Detect which cell encompasses the target text, then output its [X, Y] center coordinate. 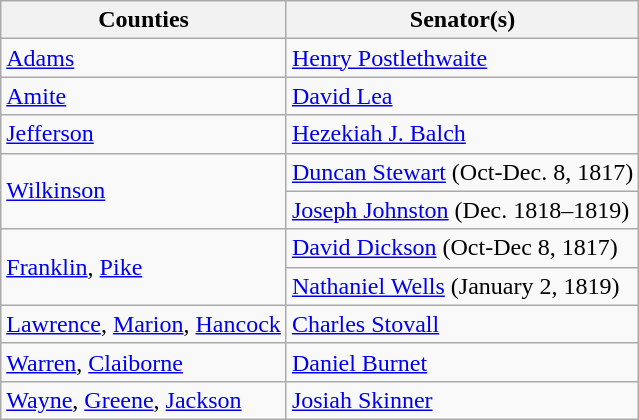
Franklin, Pike [144, 267]
Duncan Stewart (Oct-Dec. 8, 1817) [462, 172]
Warren, Claiborne [144, 362]
Jefferson [144, 134]
Nathaniel Wells (January 2, 1819) [462, 286]
David Dickson (Oct-Dec 8, 1817) [462, 248]
Adams [144, 58]
Henry Postlethwaite [462, 58]
Josiah Skinner [462, 400]
Counties [144, 20]
Joseph Johnston (Dec. 1818–1819) [462, 210]
Senator(s) [462, 20]
Hezekiah J. Balch [462, 134]
Wilkinson [144, 191]
David Lea [462, 96]
Wayne, Greene, Jackson [144, 400]
Amite [144, 96]
Charles Stovall [462, 324]
Lawrence, Marion, Hancock [144, 324]
Daniel Burnet [462, 362]
